Find where the given text appears and provide that cell's center as [x, y] coordinate. 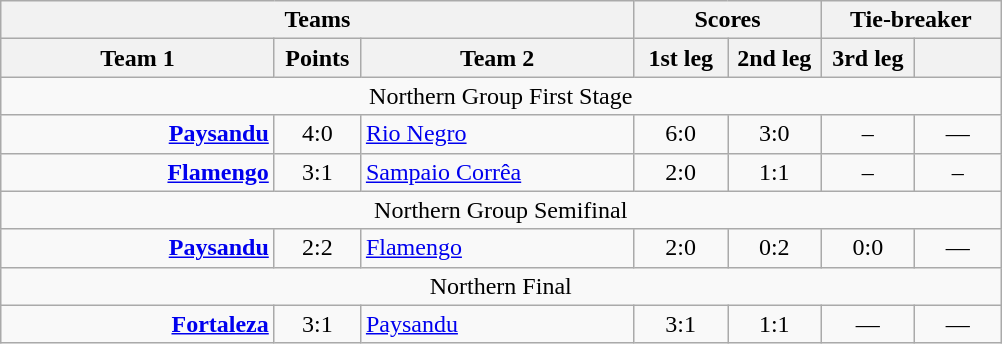
2nd leg [775, 58]
Northern Group First Stage [501, 96]
3rd leg [868, 58]
Tie-breaker [911, 20]
Team 2 [497, 58]
1st leg [681, 58]
Team 1 [138, 58]
Fortaleza [138, 324]
Northern Final [501, 286]
Points [317, 58]
6:0 [681, 134]
Scores [728, 20]
0:2 [775, 248]
4:0 [317, 134]
Teams [318, 20]
0:0 [868, 248]
Northern Group Semifinal [501, 210]
2:2 [317, 248]
Sampaio Corrêa [497, 172]
3:0 [775, 134]
Rio Negro [497, 134]
